Scan for the cell matching the given text and deliver its (X, Y) coordinate at center. 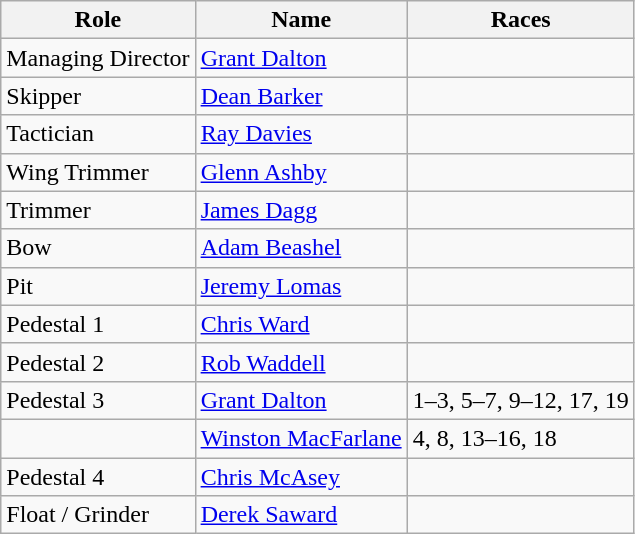
Pedestal 4 (98, 477)
Races (520, 20)
Chris McAsey (301, 477)
1–3, 5–7, 9–12, 17, 19 (520, 400)
Derek Saward (301, 515)
Adam Beashel (301, 248)
Jeremy Lomas (301, 286)
Float / Grinder (98, 515)
Name (301, 20)
Chris Ward (301, 324)
Wing Trimmer (98, 172)
Skipper (98, 96)
Pedestal 3 (98, 400)
Rob Waddell (301, 362)
4, 8, 13–16, 18 (520, 438)
James Dagg (301, 210)
Role (98, 20)
Bow (98, 248)
Glenn Ashby (301, 172)
Managing Director (98, 58)
Ray Davies (301, 134)
Pedestal 1 (98, 324)
Dean Barker (301, 96)
Tactician (98, 134)
Trimmer (98, 210)
Winston MacFarlane (301, 438)
Pedestal 2 (98, 362)
Pit (98, 286)
